Search for the cell housing the specified text and yield its [x, y] center coordinate. 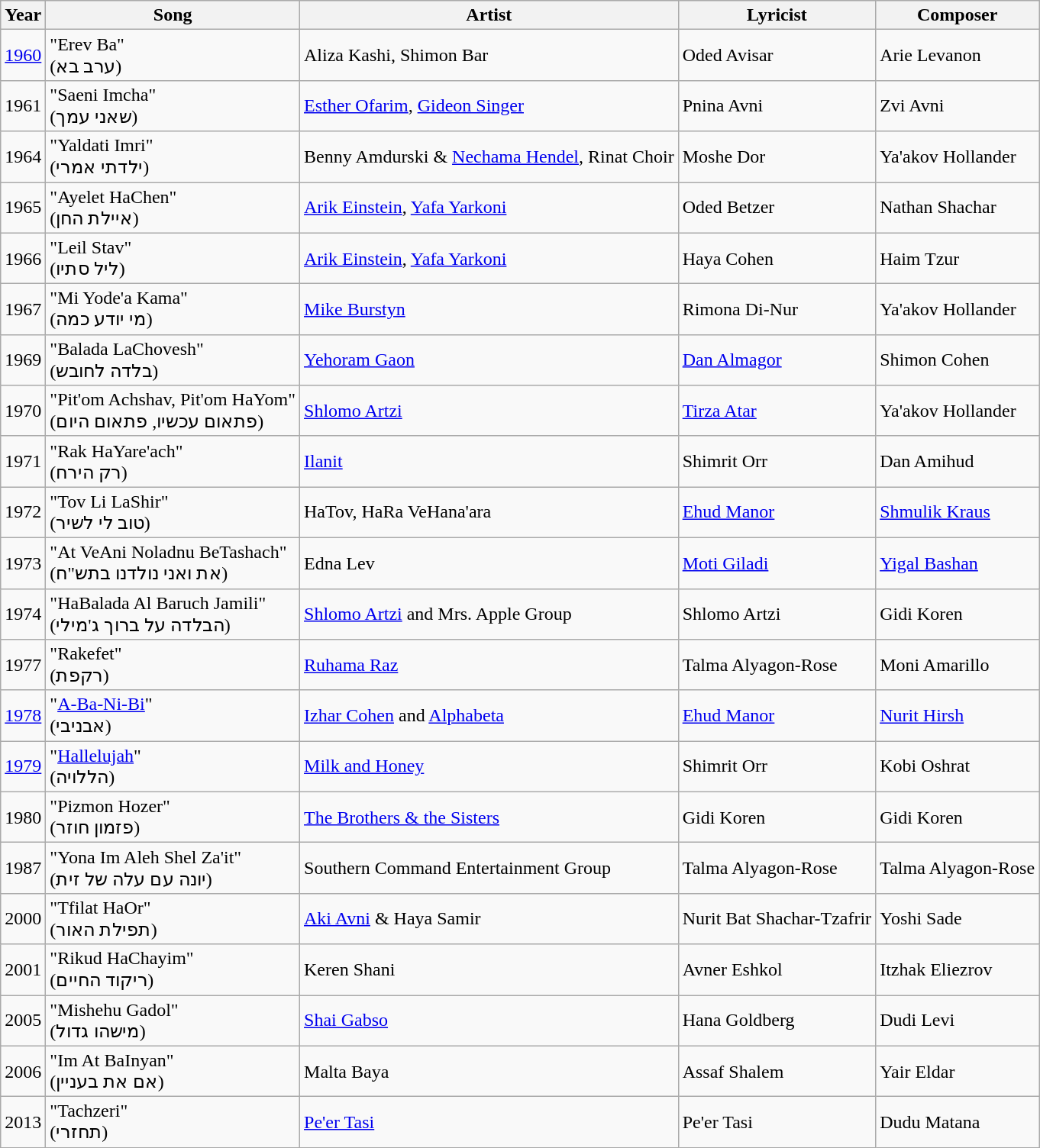
Yehoram Gaon [489, 360]
"Leil Stav" (ליל סתיו) [173, 258]
"Yaldati Imri" (ילדתי אמרי) [173, 157]
Nathan Shachar [958, 208]
1969 [23, 360]
Shai Gabso [489, 1021]
Rimona Di-Nur [777, 310]
Dudu Matana [958, 1122]
"Mi Yode'a Kama" (מי יודע כמה) [173, 310]
Yoshi Sade [958, 919]
"Tov Li LaShir" (טוב לי לשיר) [173, 513]
Nurit Bat Shachar-Tzafrir [777, 919]
1971 [23, 461]
Oded Avisar [777, 55]
"Pit'om Achshav, Pit'om HaYom" (פתאום עכשיו, פתאום היום) [173, 411]
1967 [23, 310]
"Pizmon Hozer" (פזמון חוזר) [173, 817]
2001 [23, 969]
Yair Eldar [958, 1072]
"Mishehu Gadol" (מישהו גדול) [173, 1021]
1979 [23, 766]
Mike Burstyn [489, 310]
1977 [23, 666]
1964 [23, 157]
Artist [489, 15]
1973 [23, 563]
Ilanit [489, 461]
1966 [23, 258]
Izhar Cohen and Alphabeta [489, 716]
Haim Tzur [958, 258]
Moti Giladi [777, 563]
Milk and Honey [489, 766]
The Brothers & the Sisters [489, 817]
1980 [23, 817]
"Hallelujah" (הללויה) [173, 766]
2000 [23, 919]
"Erev Ba" (ערב בא) [173, 55]
Edna Lev [489, 563]
"Yona Im Aleh Shel Za'it" (יונה עם עלה של זית) [173, 869]
1972 [23, 513]
"Saeni Imcha" (שאני עמך) [173, 105]
1961 [23, 105]
Nurit Hirsh [958, 716]
1965 [23, 208]
1978 [23, 716]
Shmulik Kraus [958, 513]
"HaBalada Al Baruch Jamili" (הבלדה על ברוך ג'מילי) [173, 614]
Yigal Bashan [958, 563]
1974 [23, 614]
Tirza Atar [777, 411]
Benny Amdurski & Nechama Hendel, Rinat Choir [489, 157]
"Rikud HaChayim" (ריקוד החיים) [173, 969]
Aki Avni & Haya Samir [489, 919]
Itzhak Eliezrov [958, 969]
Hana Goldberg [777, 1021]
"Im At BaInyan" (אם את בעניין) [173, 1072]
Dudi Levi [958, 1021]
Arie Levanon [958, 55]
Lyricist [777, 15]
2005 [23, 1021]
1970 [23, 411]
Dan Amihud [958, 461]
Shimon Cohen [958, 360]
"Tfilat HaOr" (תפילת האור) [173, 919]
Zvi Avni [958, 105]
Malta Baya [489, 1072]
Song [173, 15]
2013 [23, 1122]
Haya Cohen [777, 258]
"Rak HaYare'ach" (רק הירח) [173, 461]
Ruhama Raz [489, 666]
Oded Betzer [777, 208]
Dan Almagor [777, 360]
"At VeAni Noladnu BeTashach"(את ואני נולדנו בתש"ח) [173, 563]
Aliza Kashi, Shimon Bar [489, 55]
2006 [23, 1072]
Kobi Oshrat [958, 766]
Southern Command Entertainment Group [489, 869]
Shlomo Artzi and Mrs. Apple Group [489, 614]
"Balada LaChovesh" (בלדה לחובש) [173, 360]
1960 [23, 55]
Avner Eshkol [777, 969]
Pnina Avni [777, 105]
Keren Shani [489, 969]
Assaf Shalem [777, 1072]
Composer [958, 15]
1987 [23, 869]
"Ayelet HaChen" (איילת החן) [173, 208]
Moshe Dor [777, 157]
"A-Ba-Ni-Bi" (אבניבי) [173, 716]
"Rakefet" (רקפת) [173, 666]
Esther Ofarim, Gideon Singer [489, 105]
"Tachzeri" (תחזרי) [173, 1122]
Year [23, 15]
Moni Amarillo [958, 666]
HaTov, HaRa VeHana'ara [489, 513]
